Determine the (X, Y) coordinate at the center of the cell enclosing the given text.  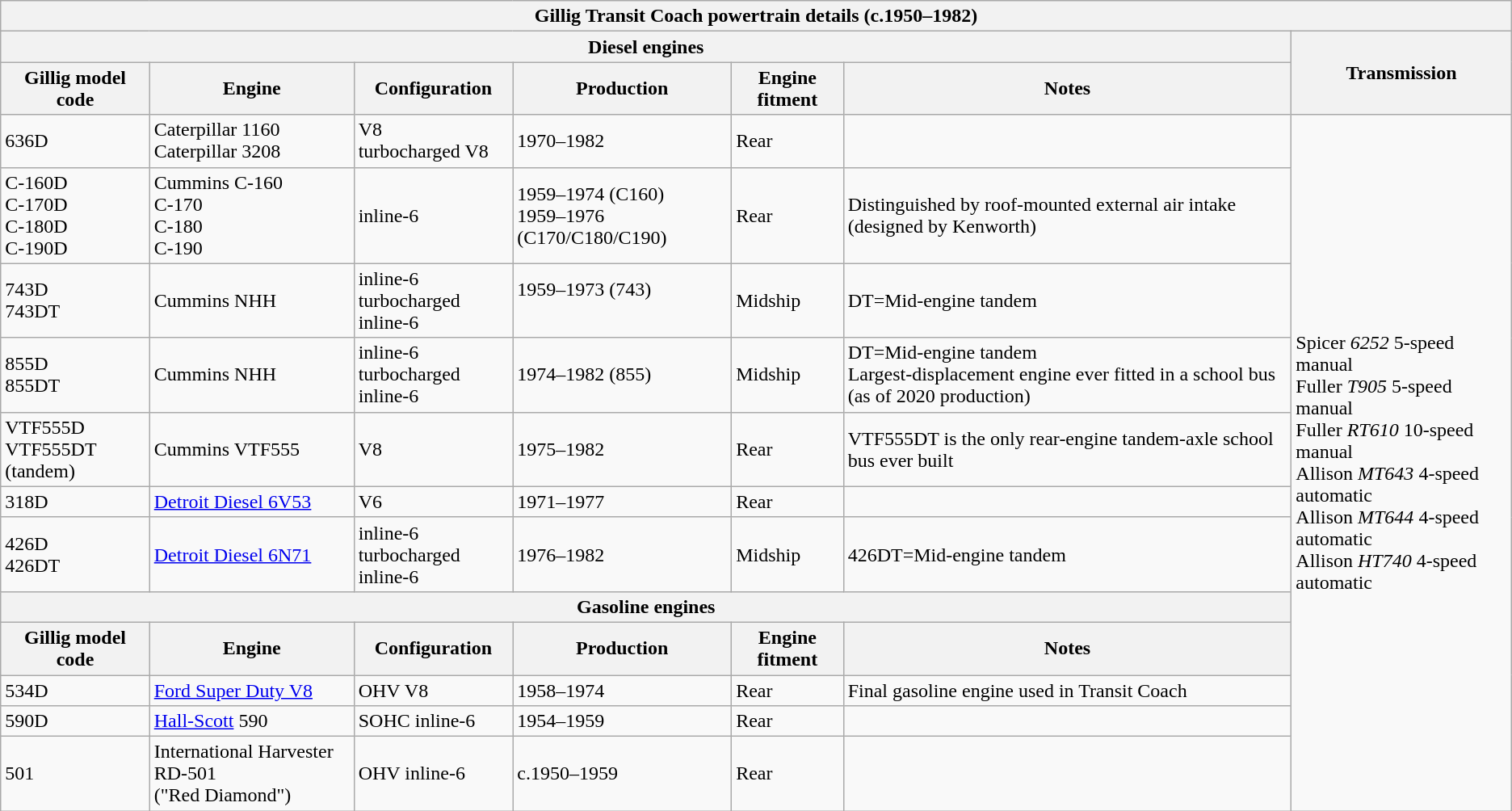
1959–1973 (743) (622, 300)
534D (75, 691)
Diesel engines (646, 47)
1974–1982 (855) (622, 375)
1959–1974 (C160)1959–1976 (C170/C180/C190) (622, 215)
VTF555DVTF555DT (tandem) (75, 449)
SOHC inline-6 (433, 721)
426DT=Mid-engine tandem (1068, 554)
318D (75, 502)
Gasoline engines (646, 607)
590D (75, 721)
855D855DT (75, 375)
Ford Super Duty V8 (252, 691)
DT=Mid-engine tandemLargest-displacement engine ever fitted in a school bus (as of 2020 production) (1068, 375)
1954–1959 (622, 721)
1975–1982 (622, 449)
Caterpillar 1160Caterpillar 3208 (252, 141)
636D (75, 141)
1971–1977 (622, 502)
V8 turbocharged V8 (433, 141)
Cummins VTF555 (252, 449)
Detroit Diesel 6V53 (252, 502)
Distinguished by roof-mounted external air intake (designed by Kenworth) (1068, 215)
Hall-Scott 590 (252, 721)
V8 (433, 449)
c.1950–1959 (622, 774)
1958–1974 (622, 691)
426D426DT (75, 554)
International Harvester RD-501("Red Diamond") (252, 774)
inline-6 (433, 215)
Detroit Diesel 6N71 (252, 554)
VTF555DT is the only rear-engine tandem-axle school bus ever built (1068, 449)
1976–1982 (622, 554)
1970–1982 (622, 141)
Transmission (1401, 73)
OHV inline-6 (433, 774)
V6 (433, 502)
501 (75, 774)
Final gasoline engine used in Transit Coach (1068, 691)
OHV V8 (433, 691)
Cummins C-160C-170C-180C-190 (252, 215)
Gillig Transit Coach powertrain details (c.1950–1982) (756, 16)
C-160DC-170DC-180DC-190D (75, 215)
DT=Mid-engine tandem (1068, 300)
743D743DT (75, 300)
